Pinpoint the cell where the given text exists, returning its [X, Y] midpoint coordinate. 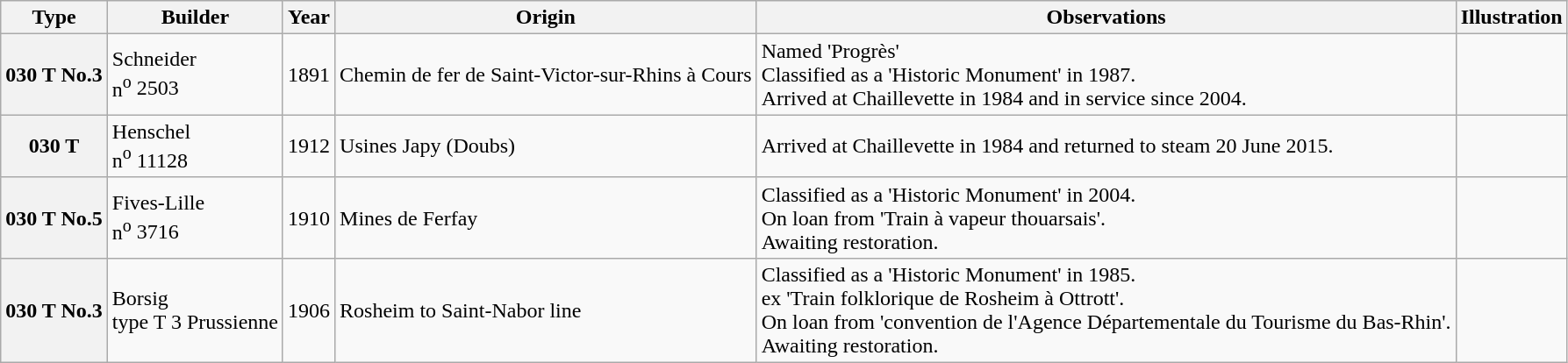
Mines de Ferfay [546, 217]
Rosheim to Saint-Nabor line [546, 310]
1891 [309, 75]
030 T No.5 [54, 217]
Schneiderno 2503 [195, 75]
Illustration [1511, 18]
Named 'Progrès'Classified as a 'Historic Monument' in 1987.Arrived at Chaillevette in 1984 and in service since 2004. [1106, 75]
1906 [309, 310]
1910 [309, 217]
Usines Japy (Doubs) [546, 146]
Henschelno 11128 [195, 146]
Fives-Lilleno 3716 [195, 217]
Chemin de fer de Saint-Victor-sur-Rhins à Cours [546, 75]
Builder [195, 18]
Arrived at Chaillevette in 1984 and returned to steam 20 June 2015. [1106, 146]
Origin [546, 18]
1912 [309, 146]
Classified as a 'Historic Monument' in 2004.On loan from 'Train à vapeur thouarsais'.Awaiting restoration. [1106, 217]
Year [309, 18]
Type [54, 18]
Observations [1106, 18]
Borsigtype T 3 Prussienne [195, 310]
030 T [54, 146]
